Detect which cell encompasses the target text, then output its (x, y) center coordinate. 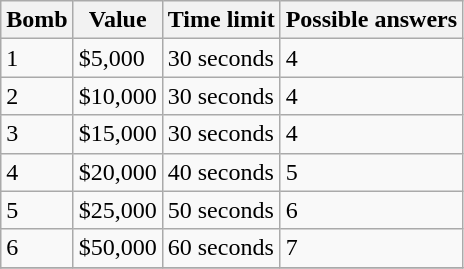
Possible answers (371, 20)
1 (37, 58)
Time limit (221, 20)
Value (118, 20)
$15,000 (118, 134)
7 (371, 248)
60 seconds (221, 248)
$10,000 (118, 96)
2 (37, 96)
3 (37, 134)
40 seconds (221, 172)
$5,000 (118, 58)
Bomb (37, 20)
$20,000 (118, 172)
$50,000 (118, 248)
50 seconds (221, 210)
$25,000 (118, 210)
